Detect which cell encompasses the target text, then output its (x, y) center coordinate. 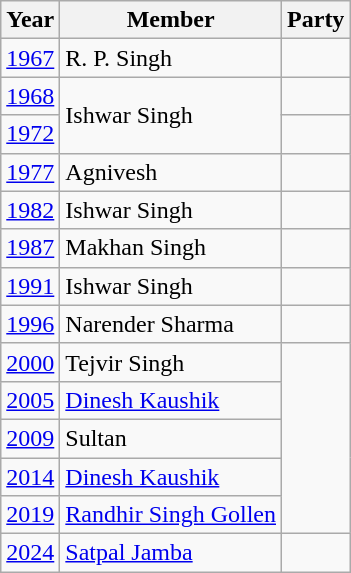
Sultan (171, 438)
R. P. Singh (171, 58)
2024 (30, 553)
Agnivesh (171, 172)
1972 (30, 134)
Narender Sharma (171, 324)
Member (171, 20)
2000 (30, 362)
1982 (30, 210)
2005 (30, 400)
Year (30, 20)
1968 (30, 96)
1987 (30, 248)
2014 (30, 477)
1967 (30, 58)
2019 (30, 515)
Satpal Jamba (171, 553)
2009 (30, 438)
1996 (30, 324)
Party (316, 20)
Makhan Singh (171, 248)
Randhir Singh Gollen (171, 515)
1991 (30, 286)
Tejvir Singh (171, 362)
1977 (30, 172)
